Return [x, y] of the center of cell containing provided text 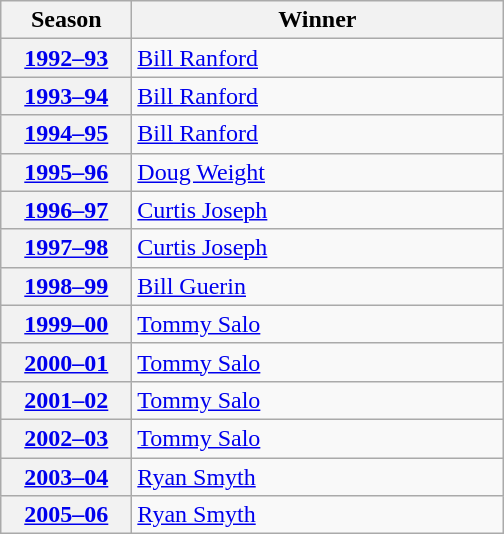
1992–93 [66, 58]
2000–01 [66, 362]
2005–06 [66, 515]
1999–00 [66, 324]
Doug Weight [318, 172]
Bill Guerin [318, 286]
Winner [318, 20]
2002–03 [66, 438]
1997–98 [66, 248]
2001–02 [66, 400]
2003–04 [66, 477]
1994–95 [66, 134]
1993–94 [66, 96]
Season [66, 20]
1995–96 [66, 172]
1998–99 [66, 286]
1996–97 [66, 210]
